Provide the (X, Y) coordinate of the cell's center where the given text is located.  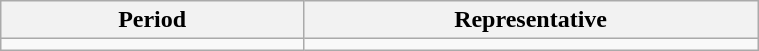
Representative (530, 20)
Period (152, 20)
